Capture the cell that displays the provided text and extract its [X, Y] central coordinate. 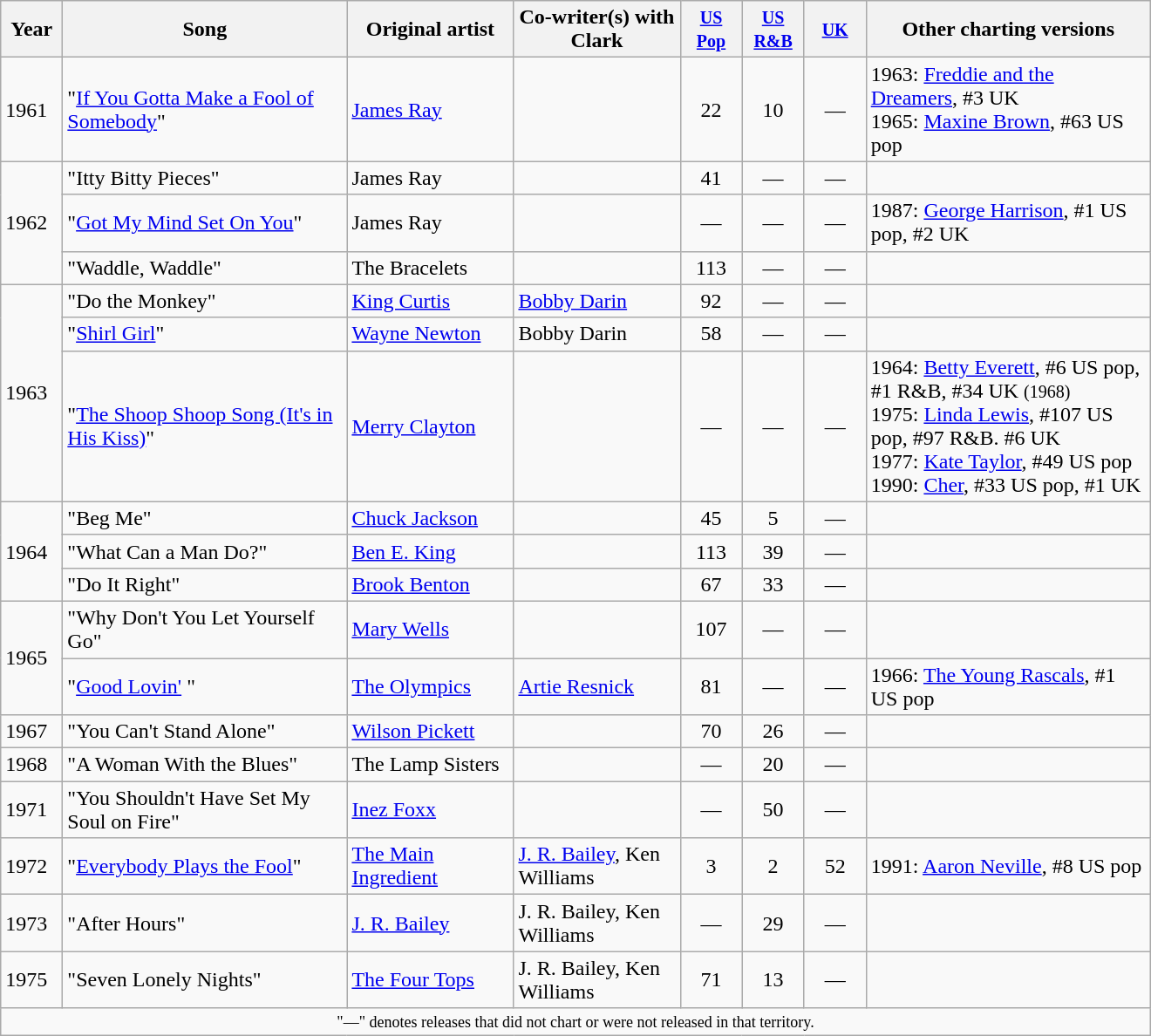
Song [205, 30]
70 [712, 732]
The Four Tops [431, 980]
Other charting versions [1008, 30]
2 [773, 867]
1972 [31, 867]
Wayne Newton [431, 334]
J. R. Bailey [431, 923]
Wilson Pickett [431, 732]
1973 [31, 923]
92 [712, 301]
26 [773, 732]
King Curtis [431, 301]
"—" denotes releases that did not chart or were not released in that territory. [575, 1022]
Chuck Jackson [431, 518]
"Seven Lonely Nights" [205, 980]
39 [773, 551]
1966: The Young Rascals, #1 US pop [1008, 685]
The Lamp Sisters [431, 765]
"You Can't Stand Alone" [205, 732]
Mary Wells [431, 630]
3 [712, 867]
"Got My Mind Set On You" [205, 223]
"Shirl Girl" [205, 334]
Inez Foxx [431, 809]
13 [773, 980]
The Olympics [431, 685]
USR&B [773, 30]
1975 [31, 980]
"If You Gotta Make a Fool of Somebody" [205, 110]
1964 [31, 551]
The Main Ingredient [431, 867]
5 [773, 518]
"Do the Monkey" [205, 301]
"What Can a Man Do?" [205, 551]
Brook Benton [431, 584]
10 [773, 110]
58 [712, 334]
"Why Don't You Let Yourself Go" [205, 630]
Co-writer(s) with Clark [596, 30]
81 [712, 685]
52 [835, 867]
50 [773, 809]
Ben E. King [431, 551]
UK [835, 30]
Year [31, 30]
Merry Clayton [431, 426]
1987: George Harrison, #1 US pop, #2 UK [1008, 223]
Artie Resnick [596, 685]
"Everybody Plays the Fool" [205, 867]
"Beg Me" [205, 518]
"Do It Right" [205, 584]
The Bracelets [431, 268]
1971 [31, 809]
41 [712, 178]
1967 [31, 732]
107 [712, 630]
"Itty Bitty Pieces" [205, 178]
1962 [31, 223]
Original artist [431, 30]
20 [773, 765]
"A Woman With the Blues" [205, 765]
"You Shouldn't Have Set My Soul on Fire" [205, 809]
1963: Freddie and the Dreamers, #3 UK1965: Maxine Brown, #63 US pop [1008, 110]
29 [773, 923]
1965 [31, 658]
"Good Lovin' " [205, 685]
1961 [31, 110]
45 [712, 518]
1968 [31, 765]
33 [773, 584]
22 [712, 110]
"After Hours" [205, 923]
"The Shoop Shoop Song (It's in His Kiss)" [205, 426]
1991: Aaron Neville, #8 US pop [1008, 867]
1963 [31, 392]
71 [712, 980]
67 [712, 584]
"Waddle, Waddle" [205, 268]
US Pop [712, 30]
